Provide the (X, Y) coordinate of the cell's center where the given text is located.  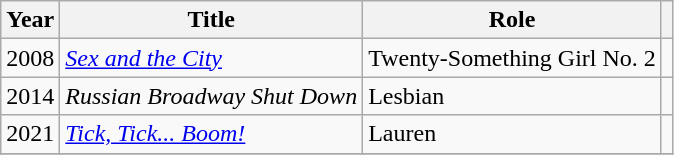
Tick, Tick... Boom! (212, 134)
Lesbian (512, 96)
2014 (30, 96)
2021 (30, 134)
2008 (30, 58)
Year (30, 20)
Russian Broadway Shut Down (212, 96)
Sex and the City (212, 58)
Title (212, 20)
Lauren (512, 134)
Role (512, 20)
Twenty-Something Girl No. 2 (512, 58)
